From the cell containing the given text, extract its center point as [x, y] coordinate. 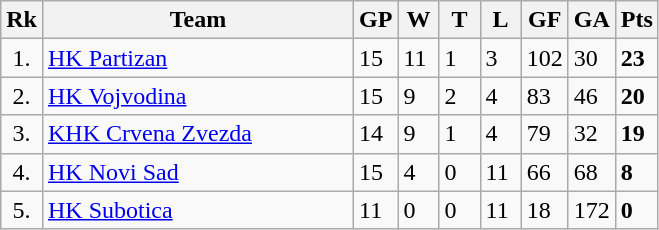
W [418, 20]
HK Subotica [198, 210]
14 [376, 134]
46 [592, 96]
79 [544, 134]
Pts [636, 20]
3. [22, 134]
3 [500, 58]
GP [376, 20]
Team [198, 20]
HK Partizan [198, 58]
5. [22, 210]
HK Novi Sad [198, 172]
18 [544, 210]
T [460, 20]
32 [592, 134]
19 [636, 134]
GA [592, 20]
4. [22, 172]
68 [592, 172]
66 [544, 172]
KHK Crvena Zvezda [198, 134]
83 [544, 96]
30 [592, 58]
2. [22, 96]
20 [636, 96]
Rk [22, 20]
GF [544, 20]
HK Vojvodina [198, 96]
1. [22, 58]
23 [636, 58]
2 [460, 96]
8 [636, 172]
172 [592, 210]
L [500, 20]
102 [544, 58]
